From the cell containing the given text, extract its center point as [X, Y] coordinate. 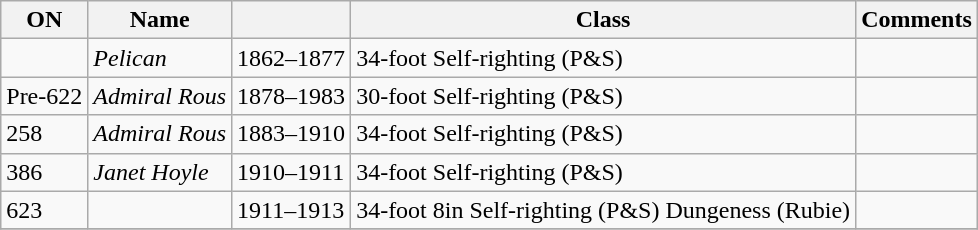
Name [160, 20]
1883–1910 [292, 134]
386 [44, 172]
258 [44, 134]
Comments [917, 20]
Janet Hoyle [160, 172]
1862–1877 [292, 58]
Class [604, 20]
30-foot Self-righting (P&S) [604, 96]
ON [44, 20]
1911–1913 [292, 210]
Pre-622 [44, 96]
1878–1983 [292, 96]
Pelican [160, 58]
34-foot 8in Self-righting (P&S) Dungeness (Rubie) [604, 210]
623 [44, 210]
1910–1911 [292, 172]
